Find where the given text appears and provide that cell's center as (X, Y) coordinate. 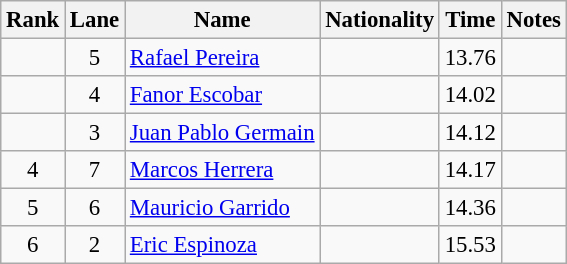
14.17 (470, 170)
15.53 (470, 245)
Rank (33, 20)
14.12 (470, 133)
Time (470, 20)
Mauricio Garrido (222, 208)
7 (95, 170)
2 (95, 245)
Fanor Escobar (222, 95)
14.36 (470, 208)
Juan Pablo Germain (222, 133)
13.76 (470, 58)
Eric Espinoza (222, 245)
Marcos Herrera (222, 170)
3 (95, 133)
Nationality (380, 20)
Lane (95, 20)
Rafael Pereira (222, 58)
Notes (534, 20)
14.02 (470, 95)
Name (222, 20)
